Pinpoint the cell where the given text exists, returning its [x, y] midpoint coordinate. 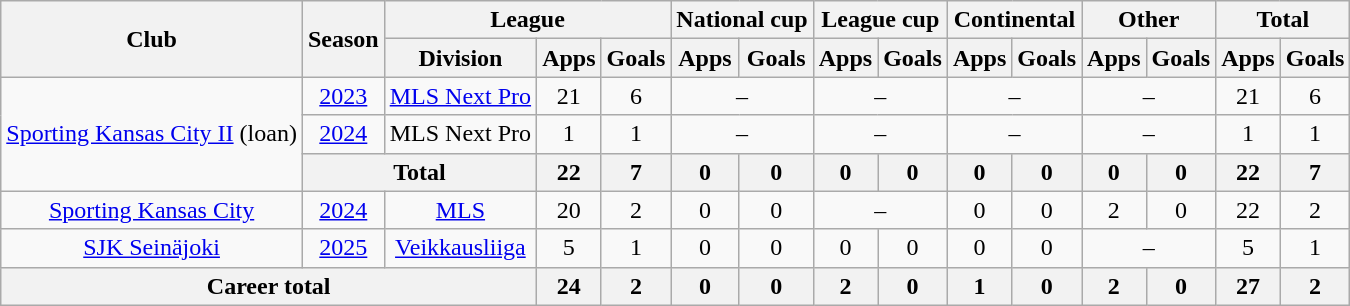
2023 [343, 96]
National cup [742, 20]
Club [152, 39]
Sporting Kansas City II (loan) [152, 134]
20 [569, 210]
League [528, 20]
Division [460, 58]
24 [569, 286]
League cup [880, 20]
2025 [343, 248]
27 [1248, 286]
Career total [269, 286]
Veikkausliiga [460, 248]
Season [343, 39]
MLS [460, 210]
Sporting Kansas City [152, 210]
Continental [1014, 20]
Other [1149, 20]
SJK Seinäjoki [152, 248]
